Output the (X, Y) coordinate of the center of the cell containing the given text.  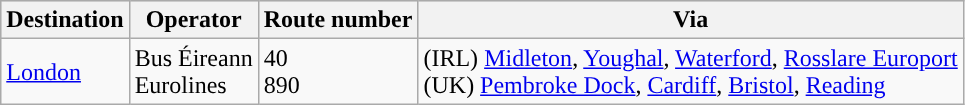
London (65, 72)
40890 (338, 72)
Destination (65, 20)
Bus ÉireannEurolines (194, 72)
Operator (194, 20)
(IRL) Midleton, Youghal, Waterford, Rosslare Europort(UK) Pembroke Dock, Cardiff, Bristol, Reading (690, 72)
Via (690, 20)
Route number (338, 20)
